Detect which cell encompasses the target text, then output its [x, y] center coordinate. 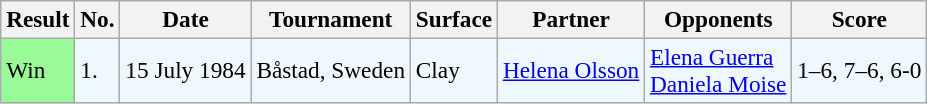
Score [860, 19]
Båstad, Sweden [330, 70]
Clay [454, 70]
Result [38, 19]
1–6, 7–6, 6-0 [860, 70]
Tournament [330, 19]
1. [98, 70]
15 July 1984 [186, 70]
Helena Olsson [570, 70]
Win [38, 70]
Partner [570, 19]
Surface [454, 19]
Opponents [718, 19]
Date [186, 19]
Elena Guerra Daniela Moise [718, 70]
No. [98, 19]
